From the cell containing the given text, extract its center point as (x, y) coordinate. 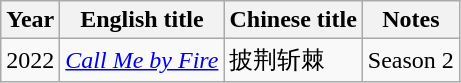
披荆斩棘 (293, 60)
2022 (30, 60)
English title (142, 20)
Notes (410, 20)
Chinese title (293, 20)
Call Me by Fire (142, 60)
Season 2 (410, 60)
Year (30, 20)
